Scan for the cell matching the given text and deliver its (x, y) coordinate at center. 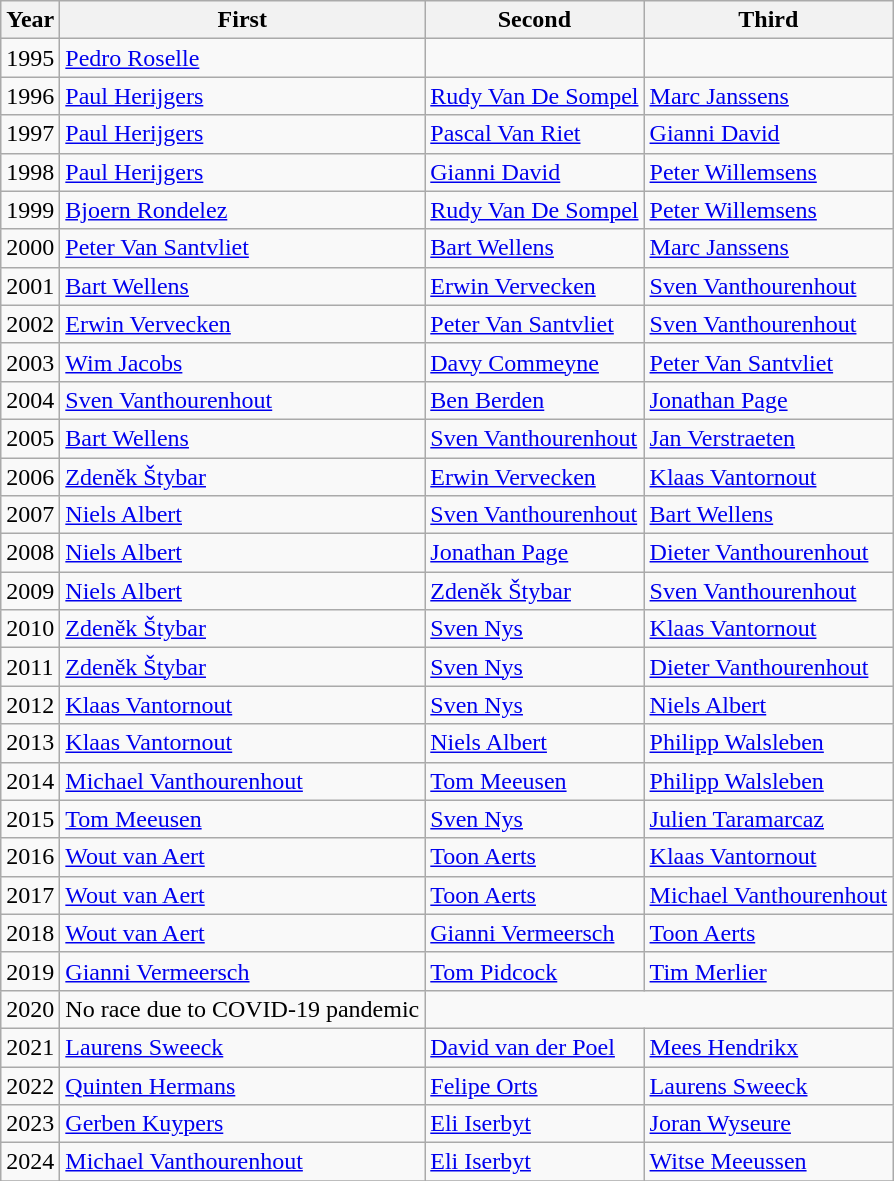
Jan Verstraeten (768, 438)
2004 (30, 400)
Tom Pidcock (534, 971)
2014 (30, 781)
2003 (30, 362)
1998 (30, 172)
Quinten Hermans (242, 1085)
2015 (30, 819)
Mees Hendrikx (768, 1047)
1995 (30, 58)
1996 (30, 96)
Felipe Orts (534, 1085)
2002 (30, 324)
David van der Poel (534, 1047)
2020 (30, 1009)
Bjoern Rondelez (242, 210)
2022 (30, 1085)
Davy Commeyne (534, 362)
2018 (30, 933)
Pedro Roselle (242, 58)
Pascal Van Riet (534, 134)
Julien Taramarcaz (768, 819)
2010 (30, 629)
Ben Berden (534, 400)
2006 (30, 477)
1997 (30, 134)
2008 (30, 553)
Second (534, 20)
2016 (30, 857)
2005 (30, 438)
2017 (30, 895)
2023 (30, 1124)
No race due to COVID-19 pandemic (242, 1009)
Witse Meeussen (768, 1162)
2024 (30, 1162)
2007 (30, 515)
Year (30, 20)
2012 (30, 705)
2013 (30, 743)
2000 (30, 248)
2009 (30, 591)
Tim Merlier (768, 971)
Gerben Kuypers (242, 1124)
Joran Wyseure (768, 1124)
Third (768, 20)
Wim Jacobs (242, 362)
2019 (30, 971)
2011 (30, 667)
1999 (30, 210)
First (242, 20)
2021 (30, 1047)
2001 (30, 286)
